Return (X, Y) of the center of cell containing provided text 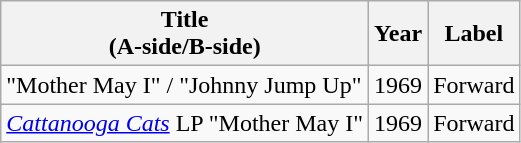
Title(A-side/B-side) (185, 34)
Cattanooga Cats LP "Mother May I" (185, 123)
Label (474, 34)
"Mother May I" / "Johnny Jump Up" (185, 85)
Year (398, 34)
